Return the (x, y) coordinate for the center point of the cell that contains the specified text.  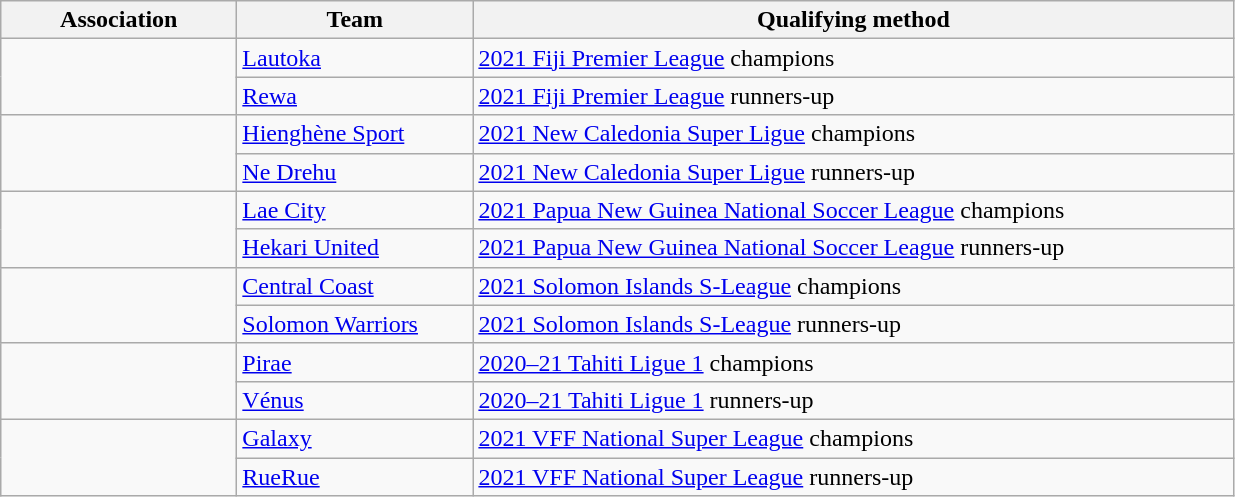
Rewa (355, 96)
2021 VFF National Super League champions (854, 438)
Ne Drehu (355, 172)
2021 Papua New Guinea National Soccer League champions (854, 210)
Team (355, 20)
Lae City (355, 210)
Hienghène Sport (355, 134)
Galaxy (355, 438)
Vénus (355, 400)
Central Coast (355, 286)
RueRue (355, 477)
Association (119, 20)
Pirae (355, 362)
Qualifying method (854, 20)
2021 Fiji Premier League champions (854, 58)
2020–21 Tahiti Ligue 1 champions (854, 362)
2021 New Caledonia Super Ligue runners-up (854, 172)
2021 VFF National Super League runners-up (854, 477)
2021 Solomon Islands S-League champions (854, 286)
2021 Solomon Islands S-League runners-up (854, 324)
2020–21 Tahiti Ligue 1 runners-up (854, 400)
Lautoka (355, 58)
2021 New Caledonia Super Ligue champions (854, 134)
Hekari United (355, 248)
2021 Papua New Guinea National Soccer League runners-up (854, 248)
2021 Fiji Premier League runners-up (854, 96)
Solomon Warriors (355, 324)
